Return [x, y] of the center of cell containing provided text 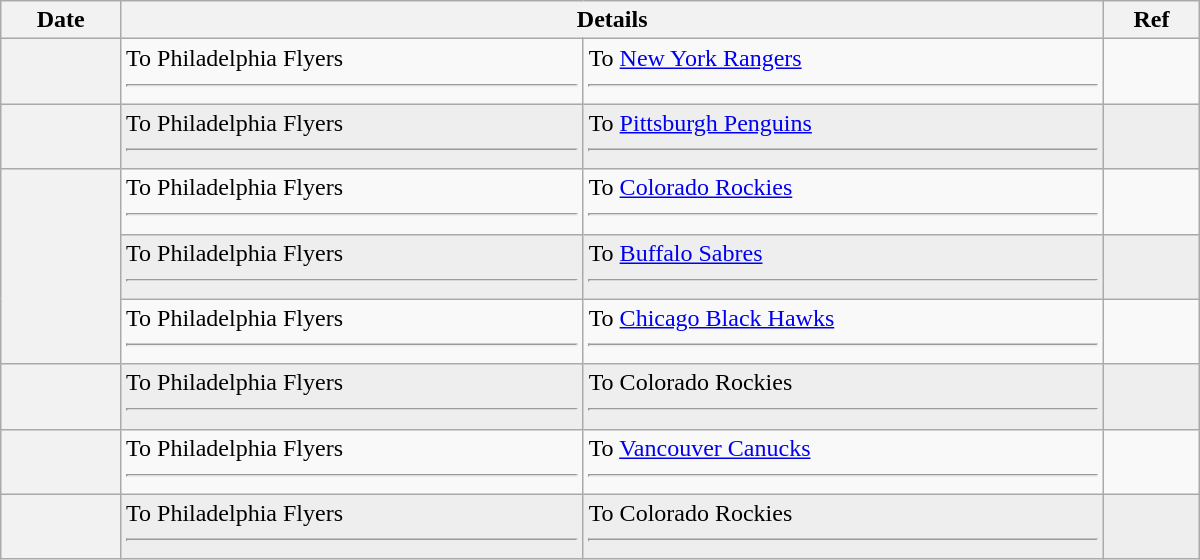
Date [61, 20]
Details [612, 20]
To Vancouver Canucks [844, 462]
To Pittsburgh Penguins [844, 136]
To Chicago Black Hawks [844, 332]
Ref [1152, 20]
To Buffalo Sabres [844, 266]
To New York Rangers [844, 72]
